Output the [X, Y] coordinate of the center of the cell containing the given text.  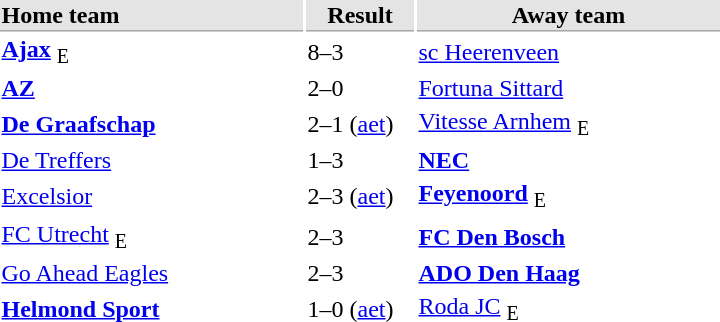
1–3 [360, 161]
8–3 [360, 52]
sc Heerenveen [568, 52]
Away team [568, 16]
Vitesse Arnhem E [568, 125]
2–1 (aet) [360, 125]
Go Ahead Eagles [152, 273]
ADO Den Haag [568, 273]
2–0 [360, 89]
AZ [152, 89]
Home team [152, 16]
Ajax E [152, 52]
FC Den Bosch [568, 236]
De Treffers [152, 161]
NEC [568, 161]
Fortuna Sittard [568, 89]
Feyenoord E [568, 197]
De Graafschap [152, 125]
2–3 (aet) [360, 197]
Result [360, 16]
Excelsior [152, 197]
FC Utrecht E [152, 236]
